From the cell containing the given text, extract its center point as (X, Y) coordinate. 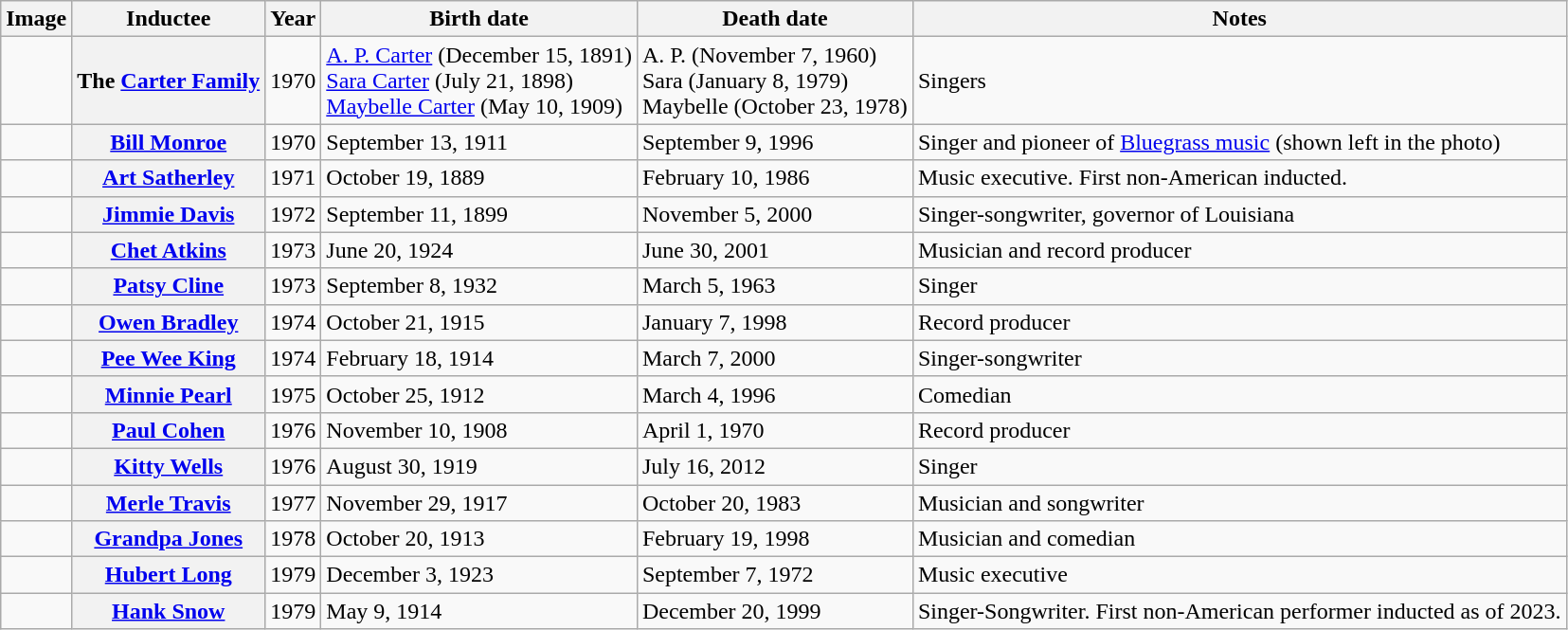
July 16, 2012 (775, 466)
March 5, 1963 (775, 286)
September 9, 1996 (775, 142)
Image (36, 19)
February 10, 1986 (775, 178)
September 8, 1932 (479, 286)
October 19, 1889 (479, 178)
Chet Atkins (169, 250)
Singer-songwriter (1239, 358)
November 10, 1908 (479, 430)
Music executive. First non-American inducted. (1239, 178)
June 30, 2001 (775, 250)
August 30, 1919 (479, 466)
November 5, 2000 (775, 214)
Singer-songwriter, governor of Louisiana (1239, 214)
Musician and songwriter (1239, 503)
Art Satherley (169, 178)
September 11, 1899 (479, 214)
October 20, 1983 (775, 503)
March 4, 1996 (775, 394)
December 20, 1999 (775, 611)
May 9, 1914 (479, 611)
Singer and pioneer of Bluegrass music (shown left in the photo) (1239, 142)
Singers (1239, 81)
Paul Cohen (169, 430)
Pee Wee King (169, 358)
November 29, 1917 (479, 503)
September 7, 1972 (775, 575)
1977 (294, 503)
Birth date (479, 19)
Year (294, 19)
June 20, 1924 (479, 250)
September 13, 1911 (479, 142)
Comedian (1239, 394)
February 18, 1914 (479, 358)
Owen Bradley (169, 322)
March 7, 2000 (775, 358)
February 19, 1998 (775, 539)
A. P. (November 7, 1960)Sara (January 8, 1979)Maybelle (October 23, 1978) (775, 81)
Singer-Songwriter. First non-American performer inducted as of 2023. (1239, 611)
A. P. Carter (December 15, 1891)Sara Carter (July 21, 1898)Maybelle Carter (May 10, 1909) (479, 81)
October 21, 1915 (479, 322)
Merle Travis (169, 503)
April 1, 1970 (775, 430)
1975 (294, 394)
1971 (294, 178)
Kitty Wells (169, 466)
December 3, 1923 (479, 575)
January 7, 1998 (775, 322)
October 20, 1913 (479, 539)
Bill Monroe (169, 142)
Death date (775, 19)
Hubert Long (169, 575)
Grandpa Jones (169, 539)
Minnie Pearl (169, 394)
Notes (1239, 19)
Musician and record producer (1239, 250)
1978 (294, 539)
October 25, 1912 (479, 394)
Music executive (1239, 575)
The Carter Family (169, 81)
Inductee (169, 19)
Jimmie Davis (169, 214)
1972 (294, 214)
Musician and comedian (1239, 539)
Patsy Cline (169, 286)
Hank Snow (169, 611)
